Return the [X, Y] coordinate for the center point of the cell that contains the specified text.  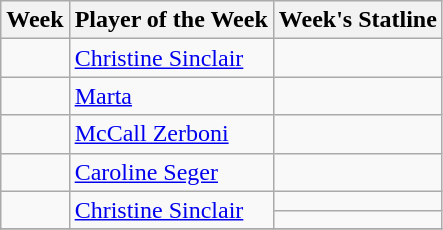
Caroline Seger [171, 172]
Marta [171, 96]
Week's Statline [358, 20]
Player of the Week [171, 20]
Week [35, 20]
McCall Zerboni [171, 134]
